Provide the [X, Y] coordinate of the cell's center where the given text is located.  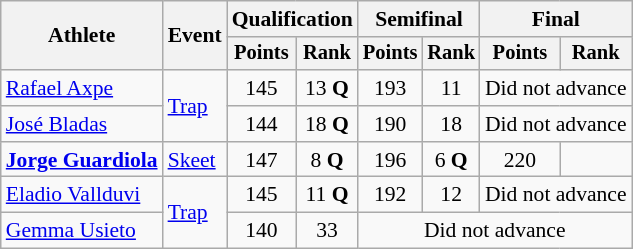
8 Q [327, 160]
140 [262, 231]
Rafael Axpe [82, 88]
Event [195, 36]
Gemma Usieto [82, 231]
Semifinal [419, 19]
Qualification [292, 19]
Eladio Vallduvi [82, 195]
Skeet [195, 160]
147 [262, 160]
11 [451, 88]
18 [451, 124]
Athlete [82, 36]
220 [520, 160]
6 Q [451, 160]
Jorge Guardiola [82, 160]
José Bladas [82, 124]
11 Q [327, 195]
33 [327, 231]
13 Q [327, 88]
196 [390, 160]
12 [451, 195]
18 Q [327, 124]
192 [390, 195]
193 [390, 88]
144 [262, 124]
Final [556, 19]
190 [390, 124]
